Capture the cell that displays the provided text and extract its [X, Y] central coordinate. 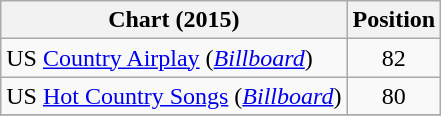
Position [394, 20]
Chart (2015) [174, 20]
US Country Airplay (Billboard) [174, 58]
80 [394, 96]
82 [394, 58]
US Hot Country Songs (Billboard) [174, 96]
